Determine the (X, Y) coordinate at the center of the cell enclosing the given text.  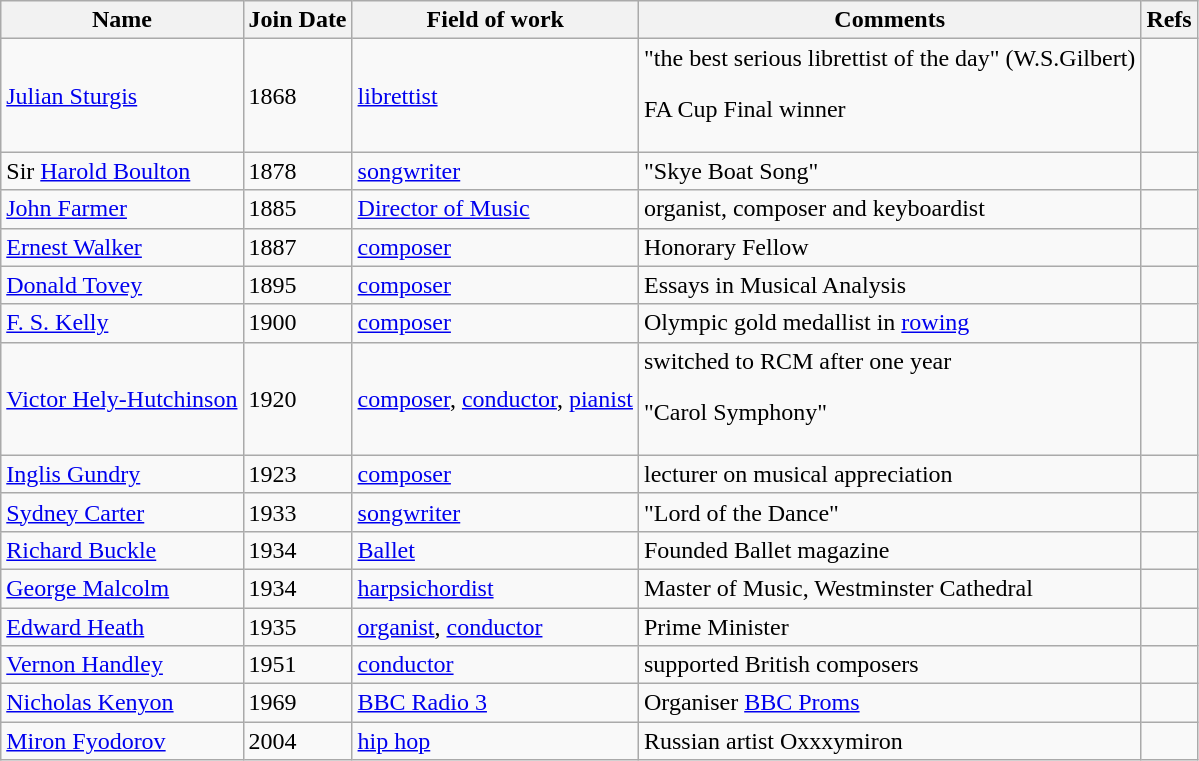
Sir Harold Boulton (122, 171)
1868 (298, 96)
composer, conductor, pianist (495, 398)
Nicholas Kenyon (122, 703)
"the best serious librettist of the day" (W.S.Gilbert) FA Cup Final winner (889, 96)
Vernon Handley (122, 665)
harpsichordist (495, 588)
1923 (298, 474)
Miron Fyodorov (122, 741)
organist, composer and keyboardist (889, 209)
Ballet (495, 550)
Sydney Carter (122, 512)
1933 (298, 512)
Olympic gold medallist in rowing (889, 323)
2004 (298, 741)
1935 (298, 627)
Join Date (298, 20)
Julian Sturgis (122, 96)
1878 (298, 171)
Comments (889, 20)
Richard Buckle (122, 550)
Russian artist Oxxxymiron (889, 741)
Master of Music, Westminster Cathedral (889, 588)
Name (122, 20)
Field of work (495, 20)
Director of Music (495, 209)
conductor (495, 665)
1885 (298, 209)
Inglis Gundry (122, 474)
Ernest Walker (122, 247)
Victor Hely-Hutchinson (122, 398)
1920 (298, 398)
Refs (1169, 20)
BBC Radio 3 (495, 703)
F. S. Kelly (122, 323)
Honorary Fellow (889, 247)
1895 (298, 285)
1969 (298, 703)
librettist (495, 96)
John Farmer (122, 209)
switched to RCM after one year"Carol Symphony" (889, 398)
"Lord of the Dance" (889, 512)
1951 (298, 665)
Organiser BBC Proms (889, 703)
"Skye Boat Song" (889, 171)
lecturer on musical appreciation (889, 474)
Prime Minister (889, 627)
Essays in Musical Analysis (889, 285)
Founded Ballet magazine (889, 550)
supported British composers (889, 665)
Donald Tovey (122, 285)
1900 (298, 323)
1887 (298, 247)
Edward Heath (122, 627)
George Malcolm (122, 588)
organist, conductor (495, 627)
hip hop (495, 741)
